Find where the given text appears and provide that cell's center as [x, y] coordinate. 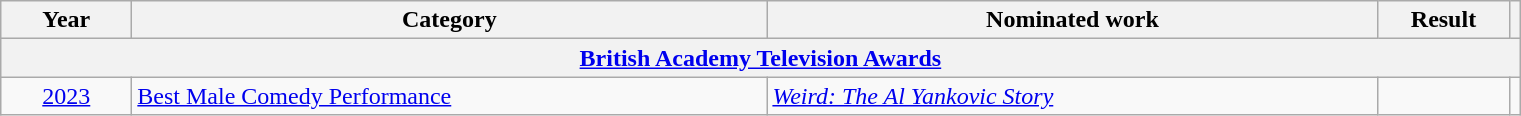
Year [66, 20]
Category [450, 20]
Nominated work [1072, 20]
Weird: The Al Yankovic Story [1072, 96]
Best Male Comedy Performance [450, 96]
Result [1444, 20]
British Academy Television Awards [760, 58]
2023 [66, 96]
